Return [X, Y] of the center of cell containing provided text 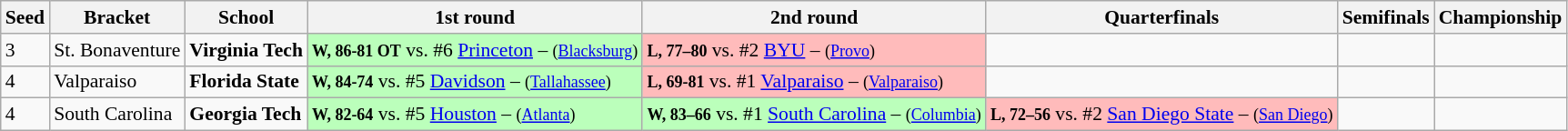
Seed [25, 17]
3 [25, 50]
St. Bonaventure [116, 50]
2nd round [814, 17]
Virginia Tech [246, 50]
W, 83–66 vs. #1 South Carolina – (Columbia) [814, 115]
W, 82-64 vs. #5 Houston – (Atlanta) [475, 115]
1st round [475, 17]
L, 72–56 vs. #2 San Diego State – (San Diego) [1162, 115]
Championship [1501, 17]
Quarterfinals [1162, 17]
Semifinals [1386, 17]
South Carolina [116, 115]
L, 77–80 vs. #2 BYU – (Provo) [814, 50]
W, 84-74 vs. #5 Davidson – (Tallahassee) [475, 82]
Florida State [246, 82]
Bracket [116, 17]
Valparaiso [116, 82]
L, 69-81 vs. #1 Valparaiso – (Valparaiso) [814, 82]
Georgia Tech [246, 115]
School [246, 17]
W, 86-81 OT vs. #6 Princeton – (Blacksburg) [475, 50]
